From the cell containing the given text, extract its center point as [x, y] coordinate. 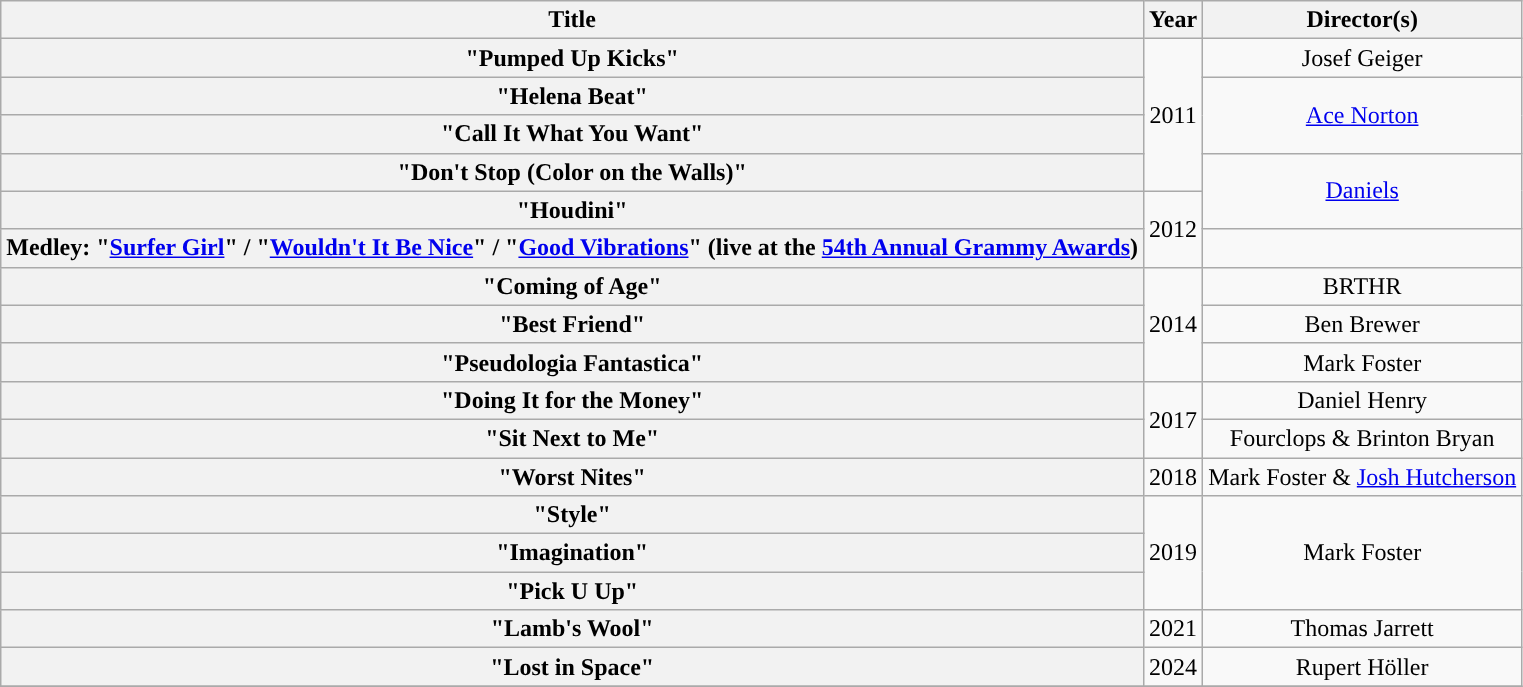
Medley: "Surfer Girl" / "Wouldn't It Be Nice" / "Good Vibrations" (live at the 54th Annual Grammy Awards) [572, 248]
2017 [1174, 419]
BRTHR [1362, 286]
"Don't Stop (Color on the Walls)" [572, 172]
"Pick U Up" [572, 591]
Rupert Höller [1362, 667]
"Doing It for the Money" [572, 400]
Title [572, 20]
"Lost in Space" [572, 667]
2011 [1174, 115]
Daniels [1362, 191]
"Houdini" [572, 210]
2012 [1174, 229]
Thomas Jarrett [1362, 629]
"Style" [572, 515]
"Worst Nites" [572, 477]
2018 [1174, 477]
2021 [1174, 629]
Josef Geiger [1362, 58]
Fourclops & Brinton Bryan [1362, 438]
Ace Norton [1362, 115]
"Call It What You Want" [572, 134]
2019 [1174, 553]
"Best Friend" [572, 324]
"Helena Beat" [572, 96]
2014 [1174, 324]
Ben Brewer [1362, 324]
"Lamb's Wool" [572, 629]
"Pseudologia Fantastica" [572, 362]
"Imagination" [572, 553]
Director(s) [1362, 20]
"Pumped Up Kicks" [572, 58]
Mark Foster & Josh Hutcherson [1362, 477]
2024 [1174, 667]
Daniel Henry [1362, 400]
"Coming of Age" [572, 286]
Year [1174, 20]
"Sit Next to Me" [572, 438]
